Capture the cell that displays the provided text and extract its [x, y] central coordinate. 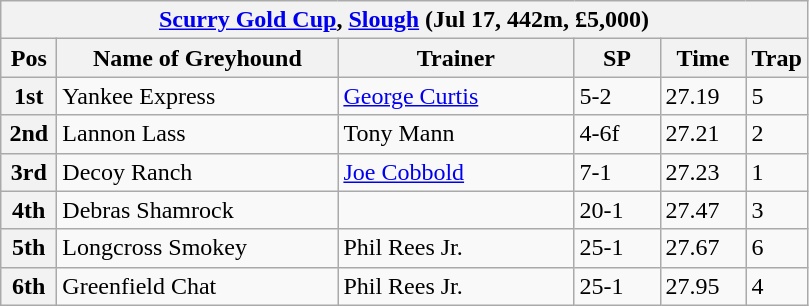
Trap [776, 58]
6th [29, 286]
Greenfield Chat [198, 286]
6 [776, 248]
Name of Greyhound [198, 58]
Scurry Gold Cup, Slough (Jul 17, 442m, £5,000) [404, 20]
3rd [29, 172]
27.19 [703, 96]
Time [703, 58]
5 [776, 96]
Joe Cobbold [456, 172]
Lannon Lass [198, 134]
27.21 [703, 134]
27.95 [703, 286]
Debras Shamrock [198, 210]
Pos [29, 58]
1st [29, 96]
Decoy Ranch [198, 172]
7-1 [617, 172]
4th [29, 210]
George Curtis [456, 96]
5-2 [617, 96]
1 [776, 172]
27.67 [703, 248]
Yankee Express [198, 96]
4-6f [617, 134]
2 [776, 134]
5th [29, 248]
4 [776, 286]
Trainer [456, 58]
3 [776, 210]
27.47 [703, 210]
27.23 [703, 172]
2nd [29, 134]
Tony Mann [456, 134]
Longcross Smokey [198, 248]
SP [617, 58]
20-1 [617, 210]
